Extract the [X, Y] coordinate from the center of the cell holding the provided text.  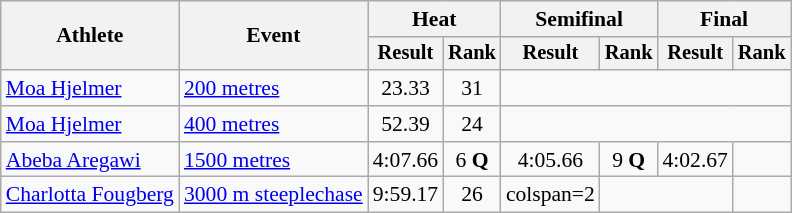
Final [724, 19]
26 [472, 195]
1500 metres [274, 160]
200 metres [274, 88]
Charlotta Fougberg [90, 195]
4:07.66 [406, 160]
23.33 [406, 88]
3000 m steeplechase [274, 195]
9 Q [629, 160]
31 [472, 88]
4:05.66 [550, 160]
Athlete [90, 36]
4:02.67 [694, 160]
Semifinal [580, 19]
6 Q [472, 160]
9:59.17 [406, 195]
400 metres [274, 124]
colspan=2 [550, 195]
Abeba Aregawi [90, 160]
Heat [434, 19]
52.39 [406, 124]
Event [274, 36]
24 [472, 124]
